Capture the cell that displays the provided text and extract its [x, y] central coordinate. 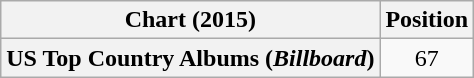
67 [427, 58]
Position [427, 20]
US Top Country Albums (Billboard) [190, 58]
Chart (2015) [190, 20]
